From the cell containing the given text, extract its center point as [X, Y] coordinate. 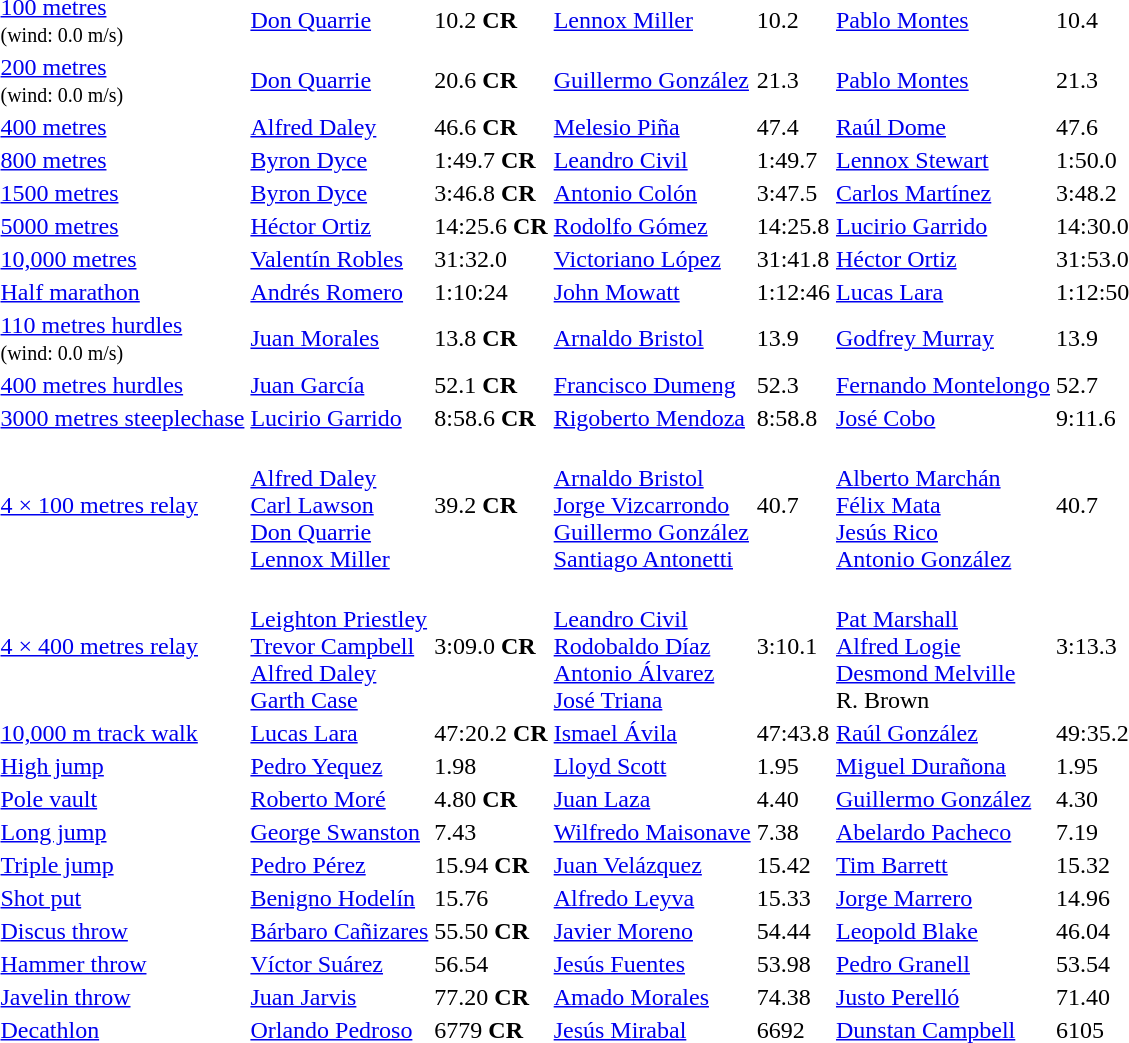
Lennox Stewart [942, 160]
Leandro CivilRodobaldo DíazAntonio ÁlvarezJosé Triana [652, 646]
Juan Jarvis [340, 997]
14:25.6 CR [491, 226]
Raúl Dome [942, 127]
Antonio Colón [652, 193]
Arnaldo Bristol [652, 338]
31:32.0 [491, 259]
47:43.8 [793, 733]
Carlos Martínez [942, 193]
Roberto Moré [340, 799]
1:49.7 [793, 160]
Leighton PriestleyTrevor CampbellAlfred DaleyGarth Case [340, 646]
1:49.7 CR [491, 160]
Victoriano López [652, 259]
Pablo Montes [942, 80]
Alfred Daley [340, 127]
Don Quarrie [340, 80]
14:25.8 [793, 226]
Alfred DaleyCarl LawsonDon QuarrieLennox Miller [340, 505]
8:58.6 CR [491, 418]
20.6 CR [491, 80]
Melesio Piña [652, 127]
Alberto MarchánFélix MataJesús RicoAntonio González [942, 505]
Pedro Pérez [340, 865]
Justo Perelló [942, 997]
Miguel Durañona [942, 766]
21.3 [793, 80]
15.33 [793, 898]
Amado Morales [652, 997]
Juan Velázquez [652, 865]
47:20.2 CR [491, 733]
1:12:46 [793, 292]
Juan García [340, 385]
8:58.8 [793, 418]
7.38 [793, 832]
55.50 CR [491, 931]
52.3 [793, 385]
3:46.8 CR [491, 193]
Abelardo Pacheco [942, 832]
Jesús Fuentes [652, 964]
Juan Laza [652, 799]
Francisco Dumeng [652, 385]
54.44 [793, 931]
Bárbaro Cañizares [340, 931]
39.2 CR [491, 505]
Rodolfo Gómez [652, 226]
15.42 [793, 865]
Víctor Suárez [340, 964]
7.43 [491, 832]
Arnaldo BristolJorge VizcarrondoGuillermo GonzálezSantiago Antonetti [652, 505]
Wilfredo Maisonave [652, 832]
George Swanston [340, 832]
Alfredo Leyva [652, 898]
3:09.0 CR [491, 646]
Leandro Civil [652, 160]
Andrés Romero [340, 292]
Godfrey Murray [942, 338]
Tim Barrett [942, 865]
56.54 [491, 964]
Ismael Ávila [652, 733]
José Cobo [942, 418]
3:10.1 [793, 646]
4.40 [793, 799]
Pat MarshallAlfred LogieDesmond MelvilleR. Brown [942, 646]
1.95 [793, 766]
Benigno Hodelín [340, 898]
1.98 [491, 766]
46.6 CR [491, 127]
13.9 [793, 338]
Jorge Marrero [942, 898]
4.80 CR [491, 799]
47.4 [793, 127]
53.98 [793, 964]
John Mowatt [652, 292]
40.7 [793, 505]
Lloyd Scott [652, 766]
Javier Moreno [652, 931]
3:47.5 [793, 193]
77.20 CR [491, 997]
74.38 [793, 997]
Valentín Robles [340, 259]
Fernando Montelongo [942, 385]
31:41.8 [793, 259]
Leopold Blake [942, 931]
13.8 CR [491, 338]
15.94 CR [491, 865]
1:10:24 [491, 292]
52.1 CR [491, 385]
Raúl González [942, 733]
Pedro Yequez [340, 766]
Pedro Granell [942, 964]
15.76 [491, 898]
Rigoberto Mendoza [652, 418]
Juan Morales [340, 338]
